Detect which cell encompasses the target text, then output its [X, Y] center coordinate. 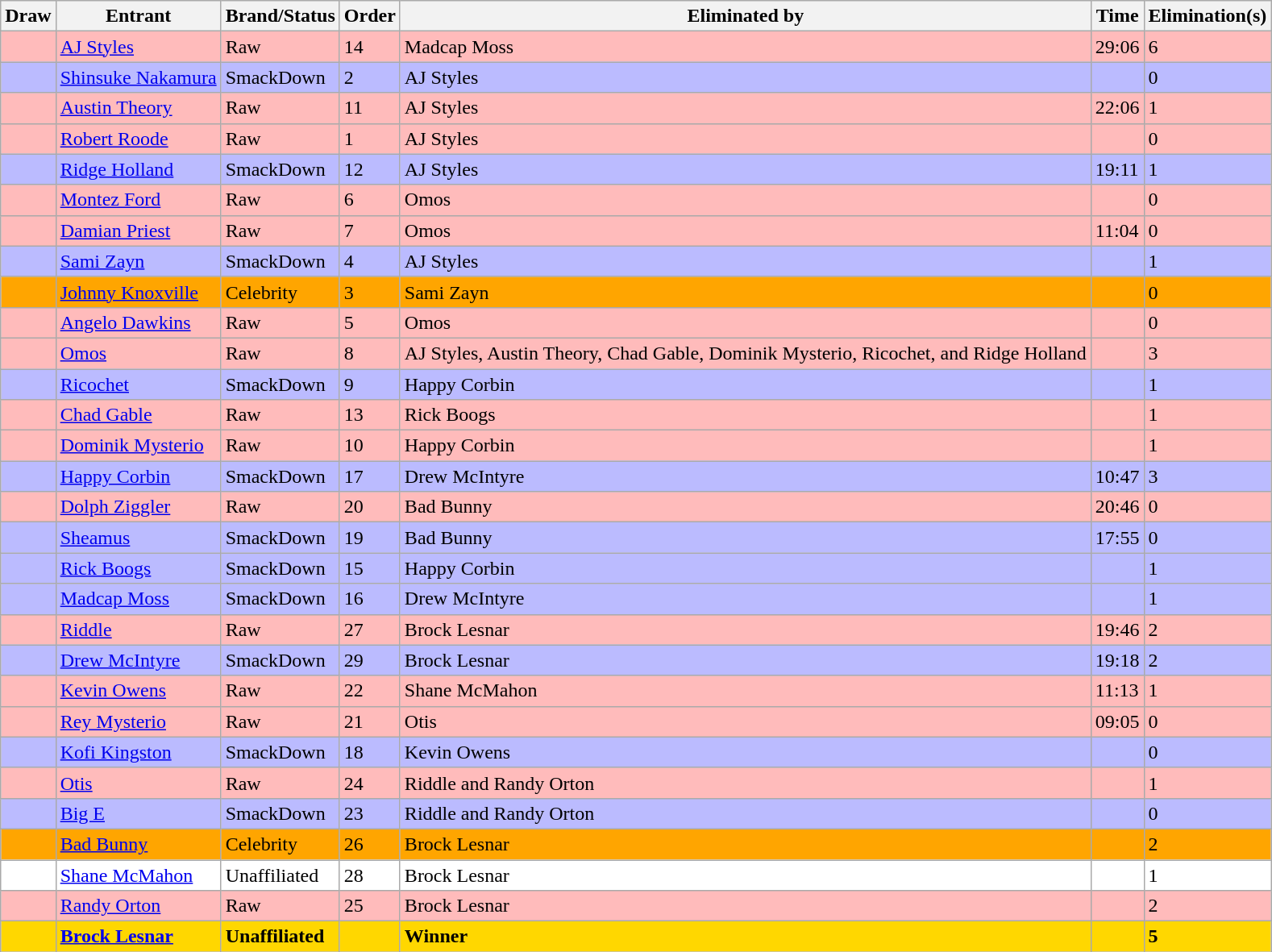
Montez Ford [139, 200]
Elimination(s) [1208, 16]
10:47 [1117, 476]
19:46 [1117, 630]
Draw [28, 16]
9 [369, 385]
14 [369, 47]
Winner [745, 937]
Ricochet [139, 385]
23 [369, 813]
10 [369, 446]
18 [369, 752]
Angelo Dawkins [139, 322]
Austin Theory [139, 108]
21 [369, 721]
20:46 [1117, 507]
12 [369, 169]
Ridge Holland [139, 169]
Big E [139, 813]
24 [369, 783]
17:55 [1117, 538]
29 [369, 660]
26 [369, 844]
Rey Mysterio [139, 721]
28 [369, 875]
Riddle [139, 630]
20 [369, 507]
17 [369, 476]
11 [369, 108]
Brand/Status [281, 16]
15 [369, 568]
25 [369, 906]
19:18 [1117, 660]
27 [369, 630]
Shinsuke Nakamura [139, 77]
19:11 [1117, 169]
29:06 [1117, 47]
11:04 [1117, 231]
Entrant [139, 16]
11:13 [1117, 691]
Kofi Kingston [139, 752]
Order [369, 16]
22:06 [1117, 108]
Dolph Ziggler [139, 507]
Eliminated by [745, 16]
Robert Roode [139, 139]
AJ Styles, Austin Theory, Chad Gable, Dominik Mysterio, Ricochet, and Ridge Holland [745, 353]
22 [369, 691]
8 [369, 353]
Chad Gable [139, 415]
16 [369, 599]
Damian Priest [139, 231]
Johnny Knoxville [139, 292]
4 [369, 261]
Randy Orton [139, 906]
13 [369, 415]
09:05 [1117, 721]
19 [369, 538]
7 [369, 231]
Time [1117, 16]
Sheamus [139, 538]
Dominik Mysterio [139, 446]
